Extract the [X, Y] coordinate from the center of the cell holding the provided text.  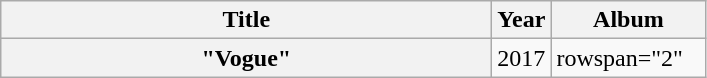
rowspan="2" [628, 58]
2017 [522, 58]
"Vogue" [246, 58]
Album [628, 20]
Title [246, 20]
Year [522, 20]
